Extract the [x, y] coordinate from the center of the cell holding the provided text.  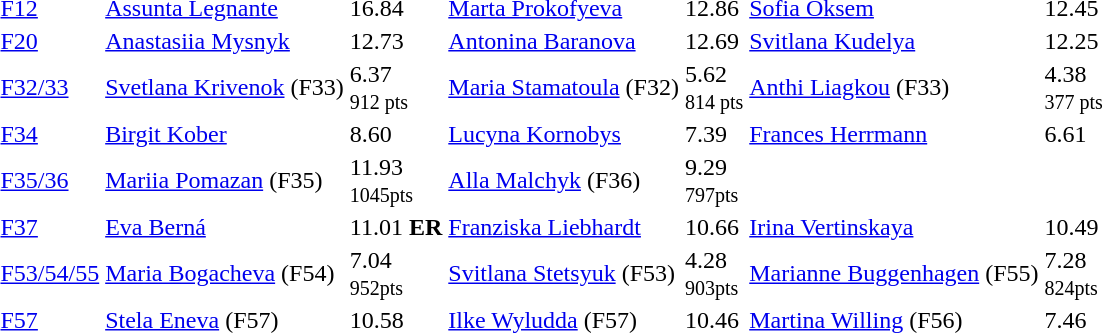
11.931045pts [396, 180]
Birgit Kober [225, 134]
5.62814 pts [714, 88]
8.60 [396, 134]
Svetlana Krivenok (F33) [225, 88]
Antonina Baranova [564, 41]
Maria Stamatoula (F32) [564, 88]
Anastasiia Mysnyk [225, 41]
Franziska Liebhardt [564, 227]
Svitlana Stetsyuk (F53) [564, 274]
9.29797pts [714, 180]
Maria Bogacheva (F54) [225, 274]
Lucyna Kornobys [564, 134]
7.39 [714, 134]
7.04952pts [396, 274]
Anthi Liagkou (F33) [894, 88]
Marianne Buggenhagen (F55) [894, 274]
12.69 [714, 41]
11.01 ER [396, 227]
4.28903pts [714, 274]
Alla Malchyk (F36) [564, 180]
Eva Berná [225, 227]
Frances Herrmann [894, 134]
10.66 [714, 227]
6.37912 pts [396, 88]
Svitlana Kudelya [894, 41]
Mariia Pomazan (F35) [225, 180]
Irina Vertinskaya [894, 227]
12.73 [396, 41]
